Search for the cell housing the specified text and yield its [X, Y] center coordinate. 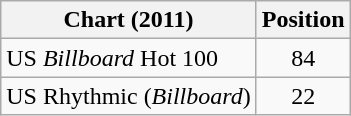
22 [303, 96]
US Rhythmic (Billboard) [129, 96]
Chart (2011) [129, 20]
Position [303, 20]
US Billboard Hot 100 [129, 58]
84 [303, 58]
